Provide the (X, Y) coordinate of the cell's center where the given text is located.  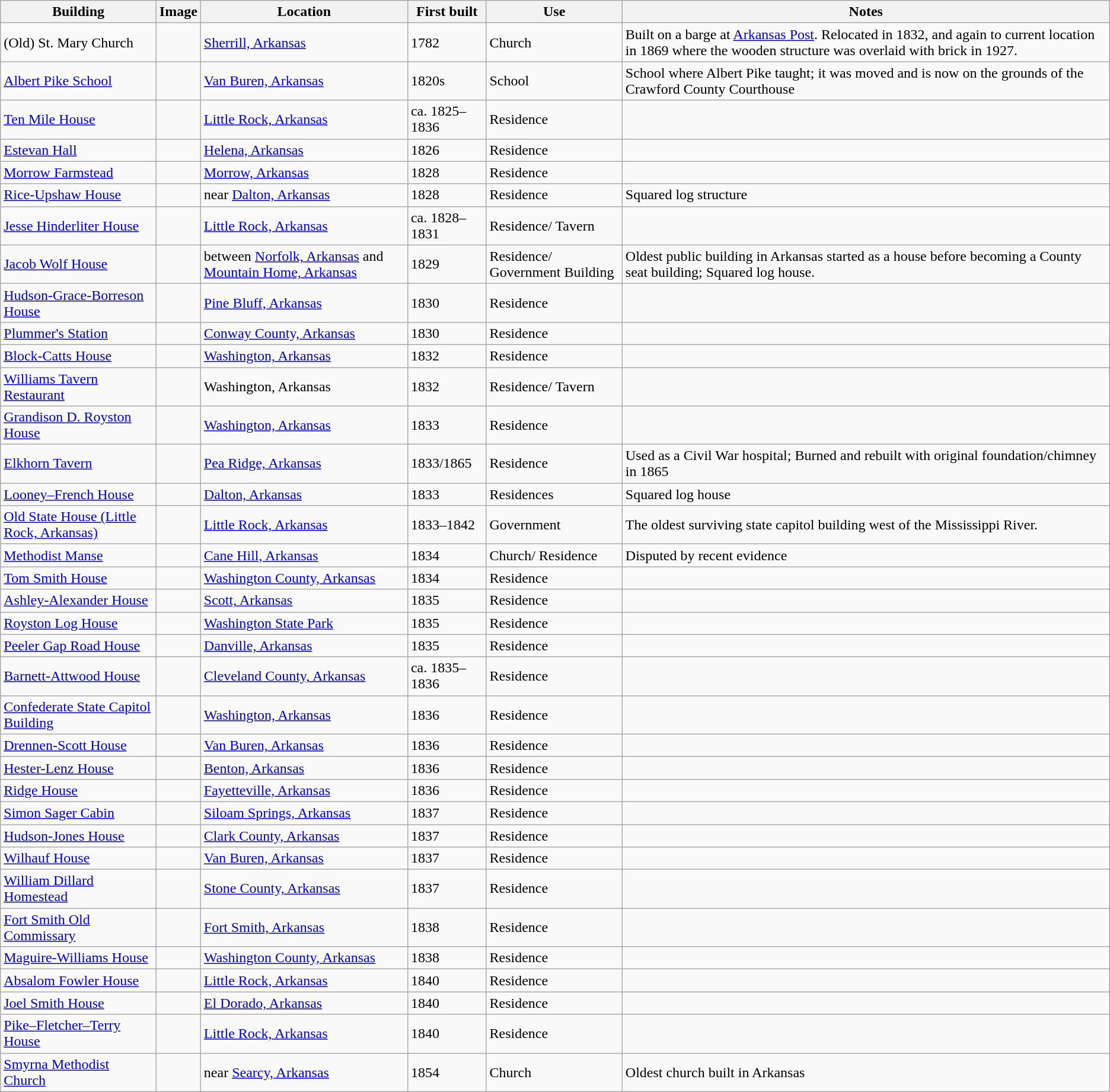
ca. 1828–1831 (447, 225)
Use (554, 12)
Smyrna Methodist Church (78, 1072)
Maguire-Williams House (78, 958)
Plummer's Station (78, 333)
1833–1842 (447, 525)
(Old) St. Mary Church (78, 43)
School (554, 81)
Ashley-Alexander House (78, 601)
Church/ Residence (554, 555)
Drennen-Scott House (78, 745)
Hudson-Jones House (78, 835)
Helena, Arkansas (304, 150)
Sherrill, Arkansas (304, 43)
ca. 1835–1836 (447, 676)
First built (447, 12)
Residences (554, 494)
Oldest church built in Arkansas (866, 1072)
Benton, Arkansas (304, 768)
Morrow Farmstead (78, 173)
Location (304, 12)
The oldest surviving state capitol building west of the Mississippi River. (866, 525)
Squared log house (866, 494)
Residence/ Government Building (554, 264)
Confederate State Capitol Building (78, 715)
Royston Log House (78, 623)
1782 (447, 43)
ca. 1825–1836 (447, 120)
Building (78, 12)
School where Albert Pike taught; it was moved and is now on the grounds of the Crawford County Courthouse (866, 81)
Disputed by recent evidence (866, 555)
Estevan Hall (78, 150)
Clark County, Arkansas (304, 835)
Fort Smith, Arkansas (304, 927)
Block-Catts House (78, 356)
Stone County, Arkansas (304, 889)
near Dalton, Arkansas (304, 195)
Danville, Arkansas (304, 646)
Grandison D. Royston House (78, 426)
Elkhorn Tavern (78, 464)
Jesse Hinderliter House (78, 225)
Cleveland County, Arkansas (304, 676)
Fayetteville, Arkansas (304, 790)
Pea Ridge, Arkansas (304, 464)
Albert Pike School (78, 81)
Pike–Fletcher–Terry House (78, 1034)
Rice-Upshaw House (78, 195)
William Dillard Homestead (78, 889)
Hudson-Grace-Borreson House (78, 302)
Siloam Springs, Arkansas (304, 813)
Pine Bluff, Arkansas (304, 302)
between Norfolk, Arkansas and Mountain Home, Arkansas (304, 264)
Old State House (Little Rock, Arkansas) (78, 525)
Hester-Lenz House (78, 768)
Fort Smith Old Commissary (78, 927)
El Dorado, Arkansas (304, 1003)
Scott, Arkansas (304, 601)
Morrow, Arkansas (304, 173)
Used as a Civil War hospital; Burned and rebuilt with original foundation/chimney in 1865 (866, 464)
Washington State Park (304, 623)
Notes (866, 12)
Cane Hill, Arkansas (304, 555)
1833/1865 (447, 464)
Oldest public building in Arkansas started as a house before becoming a County seat building; Squared log house. (866, 264)
Tom Smith House (78, 578)
Government (554, 525)
Absalom Fowler House (78, 981)
Jacob Wolf House (78, 264)
Ridge House (78, 790)
Looney–French House (78, 494)
Williams Tavern Restaurant (78, 387)
1820s (447, 81)
Dalton, Arkansas (304, 494)
1826 (447, 150)
Simon Sager Cabin (78, 813)
Image (178, 12)
1829 (447, 264)
near Searcy, Arkansas (304, 1072)
Methodist Manse (78, 555)
Ten Mile House (78, 120)
Peeler Gap Road House (78, 646)
Joel Smith House (78, 1003)
Conway County, Arkansas (304, 333)
Squared log structure (866, 195)
1854 (447, 1072)
Wilhauf House (78, 858)
Barnett-Attwood House (78, 676)
